Determine the (x, y) coordinate at the center of the cell enclosing the given text.  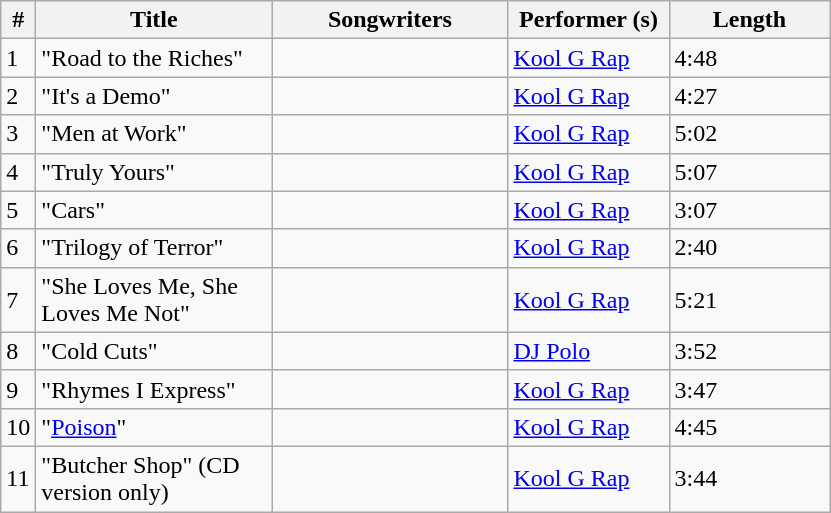
3 (18, 134)
"It's a Demo" (154, 96)
"She Loves Me, She Loves Me Not" (154, 300)
Length (750, 20)
"Rhymes I Express" (154, 389)
"Butcher Shop" (CD version only) (154, 478)
"Poison" (154, 427)
"Truly Yours" (154, 172)
Title (154, 20)
"Cold Cuts" (154, 351)
# (18, 20)
"Road to the Riches" (154, 58)
3:07 (750, 210)
7 (18, 300)
6 (18, 248)
5:07 (750, 172)
4:27 (750, 96)
5:21 (750, 300)
Songwriters (390, 20)
9 (18, 389)
3:52 (750, 351)
4:45 (750, 427)
11 (18, 478)
Performer (s) (588, 20)
2:40 (750, 248)
3:44 (750, 478)
8 (18, 351)
1 (18, 58)
4 (18, 172)
10 (18, 427)
5 (18, 210)
"Trilogy of Terror" (154, 248)
3:47 (750, 389)
2 (18, 96)
"Cars" (154, 210)
DJ Polo (588, 351)
4:48 (750, 58)
5:02 (750, 134)
"Men at Work" (154, 134)
